Detect which cell encompasses the target text, then output its (X, Y) center coordinate. 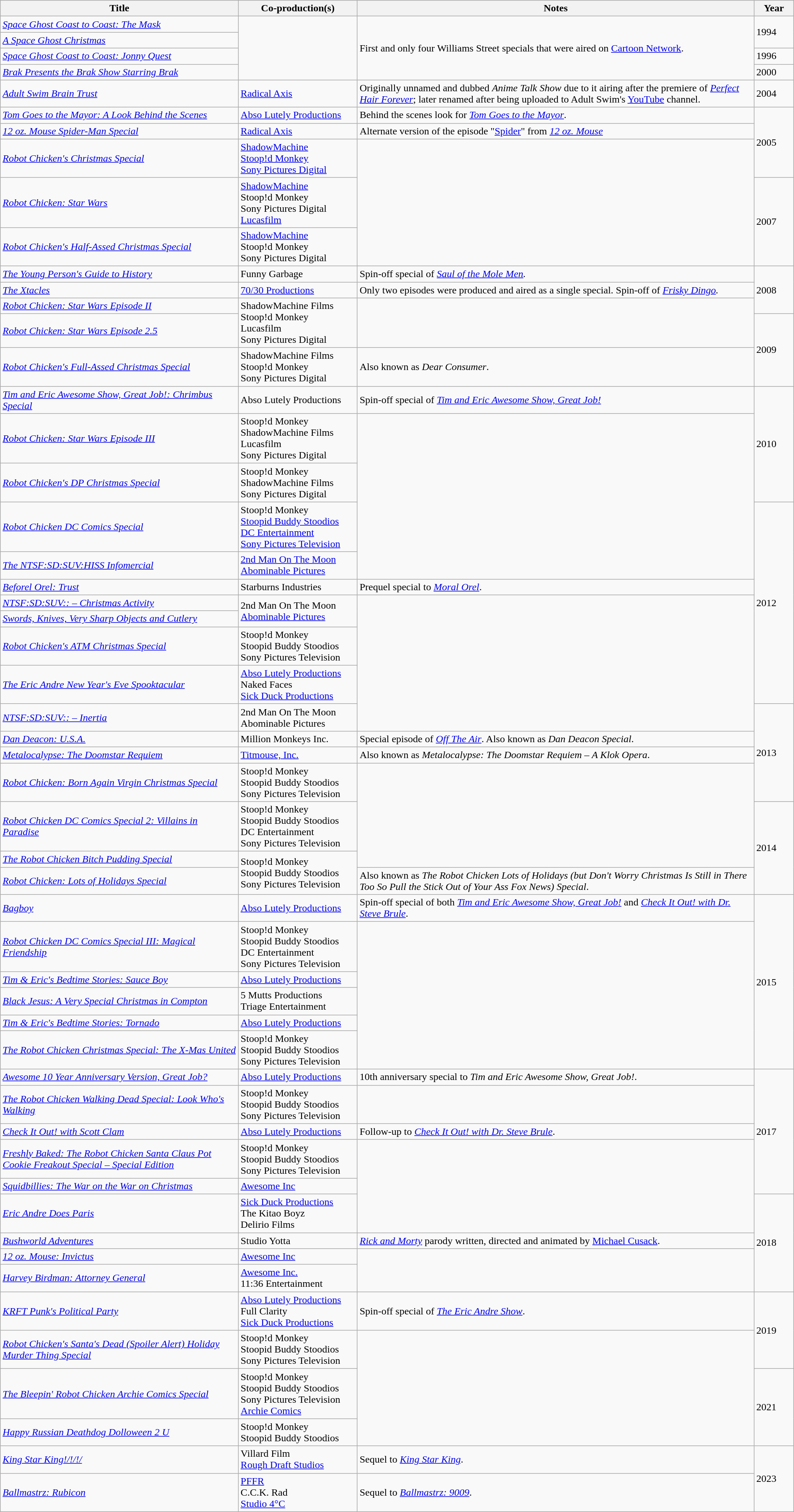
Also known as Metalocalypse: The Doomstar Requiem – A Klok Opera. (555, 755)
Behind the scenes look for Tom Goes to the Mayor. (555, 115)
Swords, Knives, Very Sharp Objects and Cutlery (119, 619)
2018 (774, 1242)
The NTSF:SD:SUV:HISS Infomercial (119, 565)
Stoop!d MonkeyShadowMachine FilmsLucasfilmSony Pictures Digital (298, 439)
Sequel to Ballmastrz: 9009. (555, 1492)
2010 (774, 444)
Stoop!d MonkeyShadowMachine FilmsSony Pictures Digital (298, 483)
Robot Chicken: Star Wars Episode 2.5 (119, 331)
Abso Lutely ProductionsNaked FacesSick Duck Productions (298, 684)
Robot Chicken DC Comics Special 2: Villains in Paradise (119, 826)
King Star King!/!/!/ (119, 1459)
2019 (774, 1330)
Eric Andre Does Paris (119, 1213)
Ballmastrz: Rubicon (119, 1492)
2000 (774, 72)
Million Monkeys Inc. (298, 739)
Spin-off special of Saul of the Mole Men. (555, 274)
Black Jesus: A Very Special Christmas in Compton (119, 1001)
1994 (774, 32)
Alternate version of the episode "Spider" from 12 oz. Mouse (555, 131)
Robot Chicken's Christmas Special (119, 158)
2005 (774, 142)
Space Ghost Coast to Coast: The Mask (119, 24)
2007 (774, 222)
Sequel to King Star King. (555, 1459)
Only two episodes were produced and aired as a single special. Spin-off of Frisky Dingo. (555, 290)
2012 (774, 603)
Spin-off special of The Eric Andre Show. (555, 1311)
12 oz. Mouse Spider-Man Special (119, 131)
1996 (774, 56)
Prequel special to Moral Orel. (555, 587)
Sick Duck ProductionsThe Kitao BoyzDelirio Films (298, 1213)
Tim & Eric's Bedtime Stories: Tornado (119, 1023)
Robot Chicken: Star Wars Episode II (119, 306)
Spin-off special of Tim and Eric Awesome Show, Great Job! (555, 400)
Also known as Dear Consumer. (555, 367)
Robot Chicken DC Comics Special (119, 527)
ShadowMachine FilmsStoop!d MonkeyLucasfilmSony Pictures Digital (298, 323)
Happy Russian Deathdog Dolloween 2 U (119, 1432)
Harvey Birdman: Attorney General (119, 1278)
Spin-off special of both Tim and Eric Awesome Show, Great Job! and Check It Out! with Dr. Steve Brule. (555, 908)
Stoop!d MonkeyStoopid Buddy Stoodios (298, 1432)
2008 (774, 290)
Titmouse, Inc. (298, 755)
Special episode of Off The Air. Also known as Dan Deacon Special. (555, 739)
KRFT Punk's Political Party (119, 1311)
Bagboy (119, 908)
The Xtacles (119, 290)
2023 (774, 1479)
Follow-up to Check It Out! with Dr. Steve Brule. (555, 1131)
NTSF:SD:SUV:: – Christmas Activity (119, 603)
2004 (774, 94)
Studio Yotta (298, 1240)
Funny Garbage (298, 274)
Robot Chicken: Born Again Virgin Christmas Special (119, 782)
Robot Chicken: Lots of Holidays Special (119, 881)
Awesome 10 Year Anniversary Version, Great Job? (119, 1077)
Abso Lutely ProductionsFull ClaritySick Duck Productions (298, 1311)
2009 (774, 350)
The Young Person's Guide to History (119, 274)
Robot Chicken's Santa's Dead (Spoiler Alert) Holiday Murder Thing Special (119, 1350)
Tim and Eric Awesome Show, Great Job!: Chrimbus Special (119, 400)
Notes (555, 8)
Title (119, 8)
2017 (774, 1131)
2015 (774, 982)
2021 (774, 1407)
2014 (774, 848)
Beforel Orel: Trust (119, 587)
The Robot Chicken Christmas Special: The X-Mas United (119, 1050)
5 Mutts ProductionsTriage Entertainment (298, 1001)
Robot Chicken: Star Wars (119, 203)
The Bleepin' Robot Chicken Archie Comics Special (119, 1394)
Year (774, 8)
Tom Goes to the Mayor: A Look Behind the Scenes (119, 115)
Awesome Inc.11:36 Entertainment (298, 1278)
NTSF:SD:SUV:: – Inertia (119, 717)
Robot Chicken's Full-Assed Christmas Special (119, 367)
Stoop!d MonkeyStoopid Buddy StoodiosSony Pictures TelevisionArchie Comics (298, 1394)
Robot Chicken's DP Christmas Special (119, 483)
Dan Deacon: U.S.A. (119, 739)
Tim & Eric's Bedtime Stories: Sauce Boy (119, 980)
Freshly Baked: The Robot Chicken Santa Claus Pot Cookie Freakout Special – Special Edition (119, 1159)
Robot Chicken DC Comics Special III: Magical Friendship (119, 947)
The Robot Chicken Walking Dead Special: Look Who's Walking (119, 1104)
Squidbillies: The War on the War on Christmas (119, 1186)
PFFRC.C.K. RadStudio 4°C (298, 1492)
Space Ghost Coast to Coast: Jonny Quest (119, 56)
A Space Ghost Christmas (119, 40)
Brak Presents the Brak Show Starring Brak (119, 72)
Co-production(s) (298, 8)
ShadowMachineStoop!d MonkeySony Pictures DigitalLucasfilm (298, 203)
Check It Out! with Scott Clam (119, 1131)
Robot Chicken's ATM Christmas Special (119, 646)
Starburns Industries (298, 587)
The Eric Andre New Year's Eve Spooktacular (119, 684)
10th anniversary special to Tim and Eric Awesome Show, Great Job!. (555, 1077)
ShadowMachine FilmsStoop!d MonkeySony Pictures Digital (298, 367)
The Robot Chicken Bitch Pudding Special (119, 859)
12 oz. Mouse: Invictus (119, 1257)
Villard FilmRough Draft Studios (298, 1459)
First and only four Williams Street specials that were aired on Cartoon Network. (555, 48)
2013 (774, 753)
Robot Chicken's Half-Assed Christmas Special (119, 247)
Bushworld Adventures (119, 1240)
Metalocalypse: The Doomstar Requiem (119, 755)
Rick and Morty parody written, directed and animated by Michael Cusack. (555, 1240)
Robot Chicken: Star Wars Episode III (119, 439)
Adult Swim Brain Trust (119, 94)
70/30 Productions (298, 290)
